Output the (x, y) coordinate of the center of the cell containing the given text.  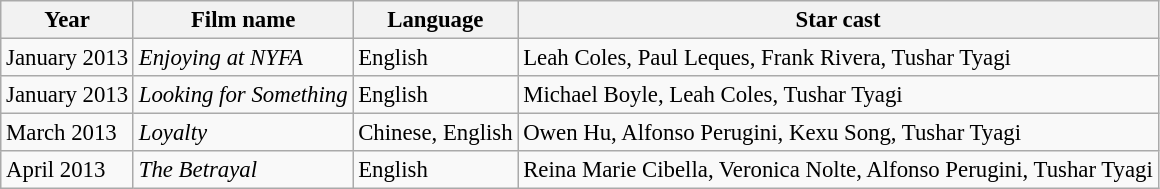
March 2013 (68, 133)
Leah Coles, Paul Leques, Frank Rivera, Tushar Tyagi (838, 58)
Looking for Something (242, 95)
April 2013 (68, 170)
Owen Hu, Alfonso Perugini, Kexu Song, Tushar Tyagi (838, 133)
Film name (242, 20)
The Betrayal (242, 170)
Star cast (838, 20)
Enjoying at NYFA (242, 58)
Language (436, 20)
Chinese, English (436, 133)
Loyalty (242, 133)
Year (68, 20)
Michael Boyle, Leah Coles, Tushar Tyagi (838, 95)
Reina Marie Cibella, Veronica Nolte, Alfonso Perugini, Tushar Tyagi (838, 170)
